Locate the cell with the specified text and output its [X, Y] center coordinate. 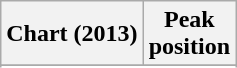
Peakposition [189, 34]
Chart (2013) [72, 34]
